Provide the [X, Y] coordinate of the cell's center where the given text is located.  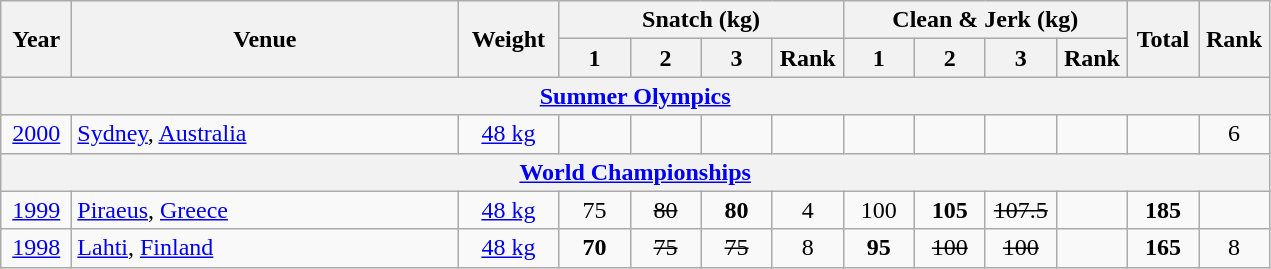
165 [1162, 248]
70 [594, 248]
1999 [36, 210]
107.5 [1020, 210]
Total [1162, 39]
Weight [508, 39]
World Championships [636, 172]
Sydney, Australia [265, 134]
Snatch (kg) [701, 20]
Lahti, Finland [265, 248]
Piraeus, Greece [265, 210]
185 [1162, 210]
Summer Olympics [636, 96]
95 [878, 248]
4 [808, 210]
105 [950, 210]
2000 [36, 134]
Year [36, 39]
6 [1234, 134]
Venue [265, 39]
1998 [36, 248]
Clean & Jerk (kg) [985, 20]
